Search for the cell housing the specified text and yield its [X, Y] center coordinate. 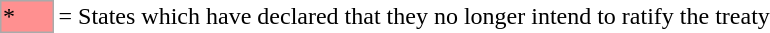
* [27, 16]
